Return the [X, Y] coordinate for the center point of the cell that contains the specified text.  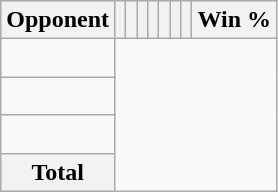
Total [58, 172]
Opponent [58, 20]
Win % [234, 20]
